From the cell containing the given text, extract its center point as (X, Y) coordinate. 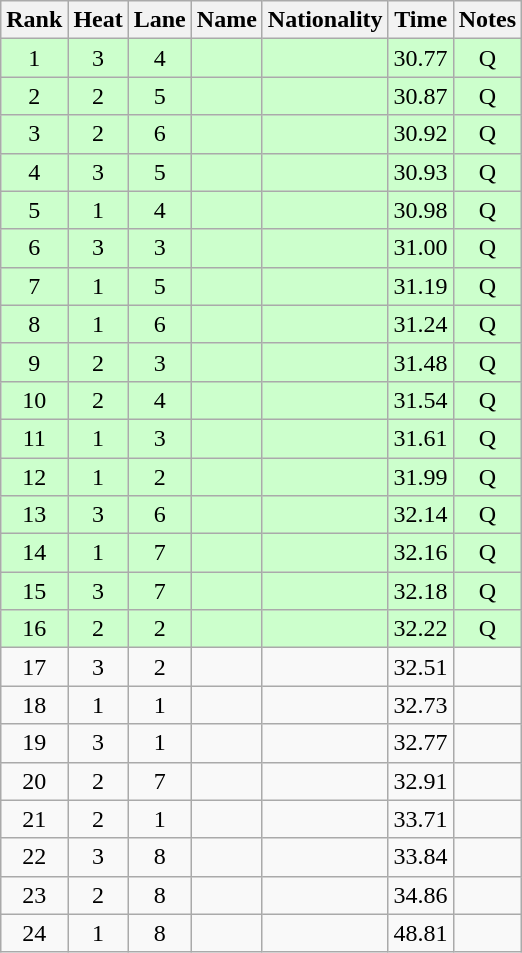
30.93 (420, 172)
33.84 (420, 857)
24 (34, 933)
30.98 (420, 210)
31.19 (420, 286)
18 (34, 705)
32.22 (420, 629)
31.48 (420, 362)
17 (34, 667)
32.14 (420, 515)
48.81 (420, 933)
10 (34, 400)
32.51 (420, 667)
21 (34, 819)
32.73 (420, 705)
34.86 (420, 895)
Nationality (325, 20)
15 (34, 591)
22 (34, 857)
9 (34, 362)
32.16 (420, 553)
31.54 (420, 400)
16 (34, 629)
32.77 (420, 743)
31.99 (420, 477)
33.71 (420, 819)
32.91 (420, 781)
Notes (487, 20)
13 (34, 515)
31.00 (420, 248)
30.92 (420, 134)
Name (226, 20)
23 (34, 895)
Time (420, 20)
30.77 (420, 58)
Lane (160, 20)
30.87 (420, 96)
Heat (98, 20)
31.61 (420, 438)
19 (34, 743)
Rank (34, 20)
32.18 (420, 591)
20 (34, 781)
14 (34, 553)
12 (34, 477)
11 (34, 438)
31.24 (420, 324)
